Find where the given text appears and provide that cell's center as (X, Y) coordinate. 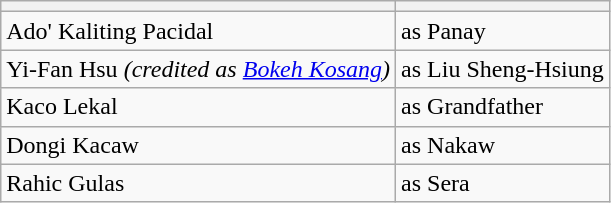
as Panay (503, 31)
Rahic Gulas (198, 183)
as Sera (503, 183)
Dongi Kacaw (198, 145)
Yi-Fan Hsu (credited as Bokeh Kosang) (198, 69)
Ado' Kaliting Pacidal (198, 31)
Kaco Lekal (198, 107)
as Grandfather (503, 107)
as Nakaw (503, 145)
as Liu Sheng-Hsiung (503, 69)
